Determine the (X, Y) coordinate at the center of the cell enclosing the given text.  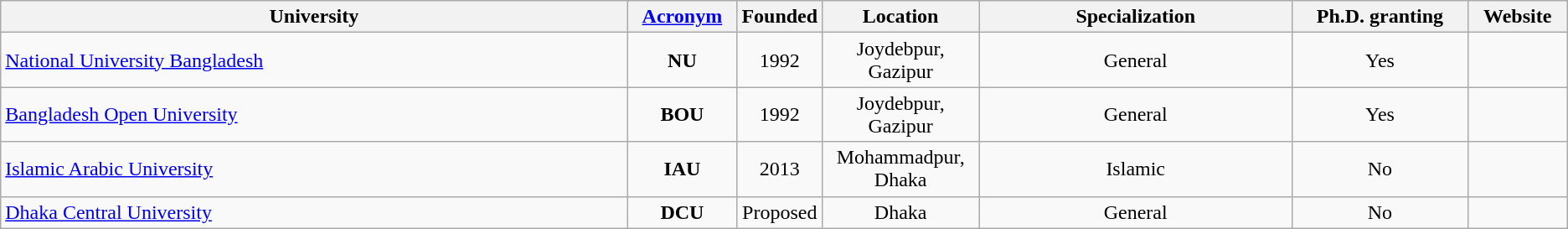
Bangladesh Open University (314, 114)
Website (1518, 17)
IAU (682, 169)
Location (901, 17)
Proposed (780, 212)
Dhaka (901, 212)
2013 (780, 169)
Mohammadpur, Dhaka (901, 169)
Specialization (1136, 17)
Founded (780, 17)
DCU (682, 212)
Ph.D. granting (1380, 17)
NU (682, 60)
University (314, 17)
Dhaka Central University (314, 212)
Islamic Arabic University (314, 169)
Acronym (682, 17)
Islamic (1136, 169)
BOU (682, 114)
National University Bangladesh (314, 60)
